Detect which cell encompasses the target text, then output its [X, Y] center coordinate. 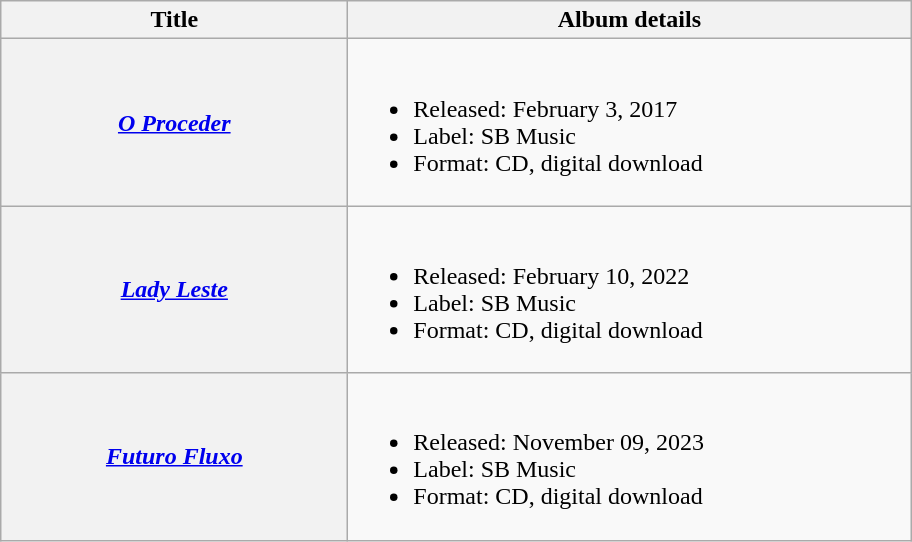
Album details [630, 20]
Released: February 10, 2022Label: SB MusicFormat: CD, digital download [630, 290]
O Proceder [174, 122]
Released: February 3, 2017Label: SB MusicFormat: CD, digital download [630, 122]
Futuro Fluxo [174, 456]
Title [174, 20]
Released: November 09, 2023Label: SB MusicFormat: CD, digital download [630, 456]
Lady Leste [174, 290]
